For the text-containing cell, return its midpoint in (x, y) coordinate format. 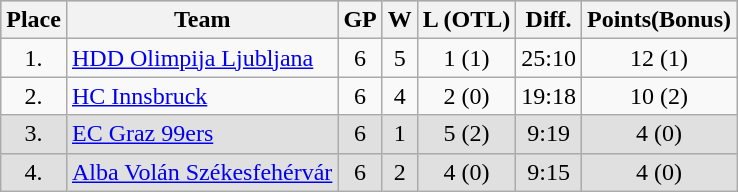
Points(Bonus) (658, 20)
Place (34, 20)
1. (34, 58)
2 (0) (466, 96)
9:19 (549, 134)
HDD Olimpija Ljubljana (202, 58)
4. (34, 172)
Team (202, 20)
4 (400, 96)
Alba Volán Székesfehérvár (202, 172)
L (OTL) (466, 20)
1 (1) (466, 58)
19:18 (549, 96)
5 (2) (466, 134)
W (400, 20)
2. (34, 96)
25:10 (549, 58)
12 (1) (658, 58)
2 (400, 172)
5 (400, 58)
10 (2) (658, 96)
1 (400, 134)
HC Innsbruck (202, 96)
GP (360, 20)
EC Graz 99ers (202, 134)
9:15 (549, 172)
3. (34, 134)
Diff. (549, 20)
